Output the [x, y] coordinate of the center of the cell containing the given text.  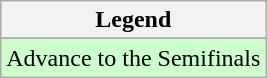
Advance to the Semifinals [134, 58]
Legend [134, 20]
